Identify which cell holds the provided text, then report its [x, y] central coordinate. 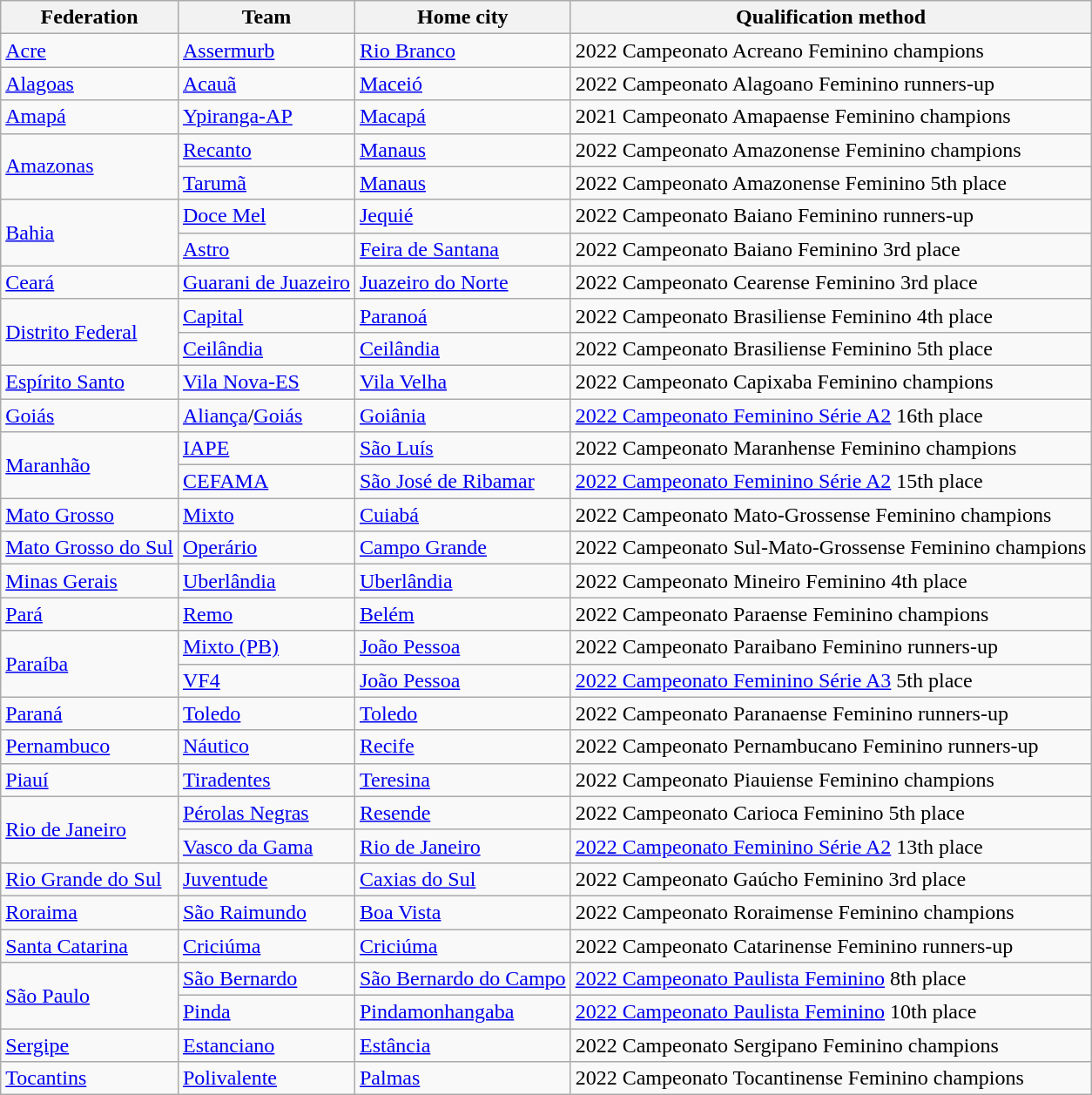
2022 Campeonato Cearense Feminino 3rd place [831, 282]
Aliança/Goiás [266, 416]
Recife [462, 747]
Rio Branco [462, 51]
Home city [462, 17]
Mato Grosso [90, 515]
Acauã [266, 84]
Belém [462, 614]
Macapá [462, 117]
Polivalente [266, 1078]
Piauí [90, 780]
Jequié [462, 216]
Paraná [90, 713]
2022 Campeonato Piauiense Feminino champions [831, 780]
2022 Campeonato Baiano Feminino runners-up [831, 216]
Pérolas Negras [266, 813]
Pindamonhangaba [462, 1012]
Paranoá [462, 315]
2022 Campeonato Maranhense Feminino champions [831, 449]
2022 Campeonato Brasiliense Feminino 5th place [831, 348]
Juazeiro do Norte [462, 282]
Bahia [90, 233]
São Bernardo do Campo [462, 979]
Santa Catarina [90, 945]
IAPE [266, 449]
Capital [266, 315]
Cuiabá [462, 515]
2022 Campeonato Pernambucano Feminino runners-up [831, 747]
Rio Grande do Sul [90, 879]
2022 Campeonato Feminino Série A2 16th place [831, 416]
São José de Ribamar [462, 482]
2022 Campeonato Capixaba Feminino champions [831, 382]
Team [266, 17]
VF4 [266, 680]
2022 Campeonato Paulista Feminino 10th place [831, 1012]
2022 Campeonato Feminino Série A2 15th place [831, 482]
Tiradentes [266, 780]
2022 Campeonato Baiano Feminino 3rd place [831, 249]
2022 Campeonato Brasiliense Feminino 4th place [831, 315]
Resende [462, 813]
Pinda [266, 1012]
Acre [90, 51]
Mixto [266, 515]
Remo [266, 614]
2022 Campeonato Mineiro Feminino 4th place [831, 581]
2022 Campeonato Alagoano Feminino runners-up [831, 84]
São Paulo [90, 996]
2022 Campeonato Tocantinense Feminino champions [831, 1078]
Caxias do Sul [462, 879]
Minas Gerais [90, 581]
Sergipe [90, 1045]
2022 Campeonato Gaúcho Feminino 3rd place [831, 879]
Estanciano [266, 1045]
Náutico [266, 747]
Distrito Federal [90, 332]
Tocantins [90, 1078]
2022 Campeonato Roraimense Feminino champions [831, 912]
Boa Vista [462, 912]
Pernambuco [90, 747]
Ypiranga-AP [266, 117]
Mato Grosso do Sul [90, 548]
2022 Campeonato Amazonense Feminino 5th place [831, 183]
Mixto (PB) [266, 647]
Recanto [266, 150]
CEFAMA [266, 482]
Goiás [90, 416]
Alagoas [90, 84]
Vila Nova-ES [266, 382]
2022 Campeonato Feminino Série A2 13th place [831, 846]
Palmas [462, 1078]
2022 Campeonato Paraense Feminino champions [831, 614]
Operário [266, 548]
2022 Campeonato Paraibano Feminino runners-up [831, 647]
Feira de Santana [462, 249]
Teresina [462, 780]
Juventude [266, 879]
Guarani de Juazeiro [266, 282]
Vila Velha [462, 382]
Astro [266, 249]
Pará [90, 614]
2022 Campeonato Mato-Grossense Feminino champions [831, 515]
2022 Campeonato Acreano Feminino champions [831, 51]
2022 Campeonato Paulista Feminino 8th place [831, 979]
2022 Campeonato Sul-Mato-Grossense Feminino champions [831, 548]
Goiânia [462, 416]
Paraíba [90, 664]
Federation [90, 17]
Assermurb [266, 51]
Vasco da Gama [266, 846]
2021 Campeonato Amapaense Feminino champions [831, 117]
2022 Campeonato Paranaense Feminino runners-up [831, 713]
São Luís [462, 449]
São Raimundo [266, 912]
São Bernardo [266, 979]
Amapá [90, 117]
Amazonas [90, 166]
Maranhão [90, 465]
2022 Campeonato Catarinense Feminino runners-up [831, 945]
Doce Mel [266, 216]
Maceió [462, 84]
Tarumã [266, 183]
Qualification method [831, 17]
Campo Grande [462, 548]
2022 Campeonato Carioca Feminino 5th place [831, 813]
Ceará [90, 282]
2022 Campeonato Amazonense Feminino champions [831, 150]
Estância [462, 1045]
Espírito Santo [90, 382]
2022 Campeonato Sergipano Feminino champions [831, 1045]
2022 Campeonato Feminino Série A3 5th place [831, 680]
Roraima [90, 912]
